Pinpoint the cell where the given text exists, returning its (X, Y) midpoint coordinate. 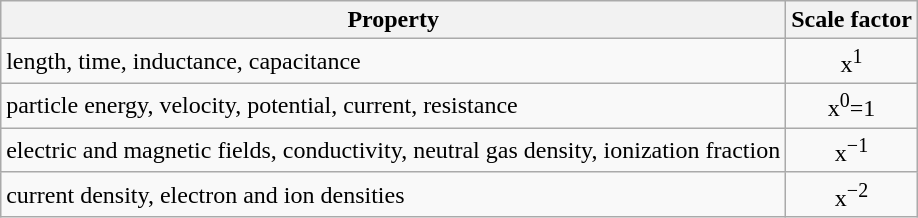
Property (394, 20)
current density, electron and ion densities (394, 194)
x−2 (852, 194)
x0=1 (852, 106)
length, time, inductance, capacitance (394, 62)
Scale factor (852, 20)
electric and magnetic fields, conductivity, neutral gas density, ionization fraction (394, 150)
x1 (852, 62)
particle energy, velocity, potential, current, resistance (394, 106)
x−1 (852, 150)
